Find where the given text appears and provide that cell's center as [x, y] coordinate. 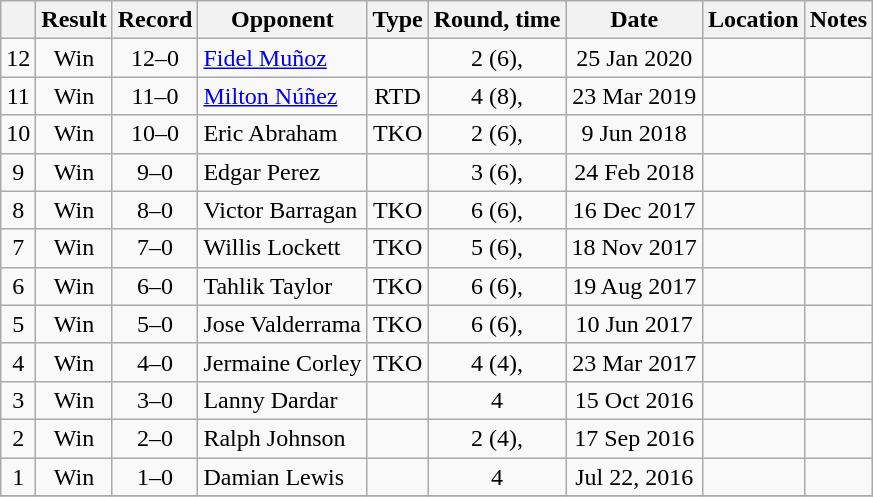
12 [18, 58]
23 Mar 2017 [634, 362]
1–0 [155, 477]
4 (8), [497, 96]
2 (4), [497, 438]
Tahlik Taylor [282, 286]
Edgar Perez [282, 172]
6 [18, 286]
17 Sep 2016 [634, 438]
16 Dec 2017 [634, 210]
10 Jun 2017 [634, 324]
23 Mar 2019 [634, 96]
19 Aug 2017 [634, 286]
3 [18, 400]
Notes [838, 20]
24 Feb 2018 [634, 172]
15 Oct 2016 [634, 400]
8 [18, 210]
Lanny Dardar [282, 400]
Date [634, 20]
7 [18, 248]
Eric Abraham [282, 134]
Victor Barragan [282, 210]
Milton Núñez [282, 96]
18 Nov 2017 [634, 248]
3–0 [155, 400]
10 [18, 134]
Ralph Johnson [282, 438]
Record [155, 20]
1 [18, 477]
Willis Lockett [282, 248]
6–0 [155, 286]
Location [753, 20]
25 Jan 2020 [634, 58]
8–0 [155, 210]
Jermaine Corley [282, 362]
RTD [398, 96]
11–0 [155, 96]
Jul 22, 2016 [634, 477]
2–0 [155, 438]
7–0 [155, 248]
9 [18, 172]
4–0 [155, 362]
Round, time [497, 20]
5 [18, 324]
Fidel Muñoz [282, 58]
9–0 [155, 172]
Result [74, 20]
4 (4), [497, 362]
3 (6), [497, 172]
Jose Valderrama [282, 324]
Damian Lewis [282, 477]
9 Jun 2018 [634, 134]
10–0 [155, 134]
Type [398, 20]
11 [18, 96]
5 (6), [497, 248]
5–0 [155, 324]
Opponent [282, 20]
12–0 [155, 58]
2 [18, 438]
